Return the [X, Y] coordinate for the center point of the cell that contains the specified text.  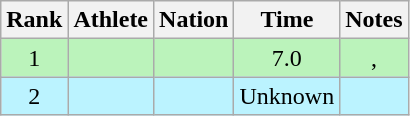
1 [34, 58]
Unknown [287, 96]
7.0 [287, 58]
Time [287, 20]
Athlete [111, 20]
Notes [374, 20]
2 [34, 96]
, [374, 58]
Rank [34, 20]
Nation [194, 20]
